Pinpoint the cell where the given text exists, returning its (X, Y) midpoint coordinate. 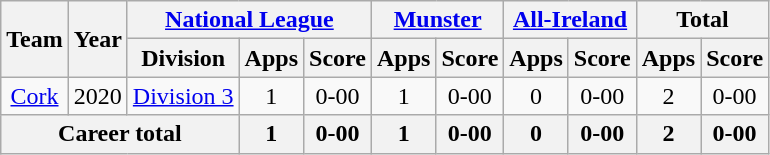
Division (183, 58)
Career total (120, 134)
National League (249, 20)
Total (702, 20)
Cork (35, 96)
Team (35, 39)
Munster (437, 20)
Year (98, 39)
2020 (98, 96)
All-Ireland (570, 20)
Division 3 (183, 96)
